Search for the cell housing the specified text and yield its [x, y] center coordinate. 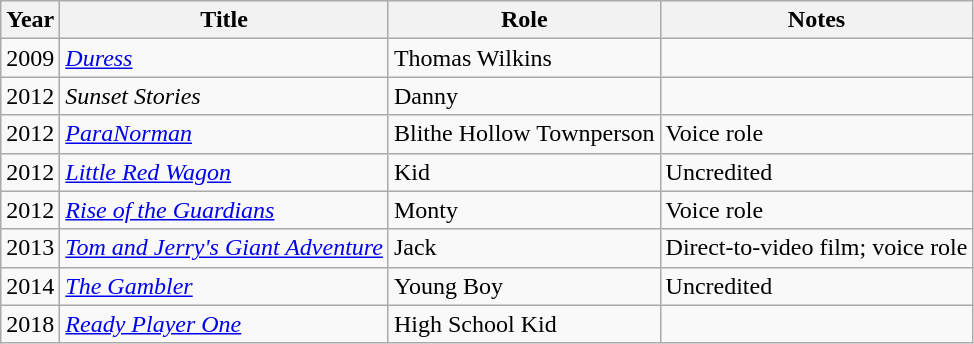
2009 [30, 58]
High School Kid [524, 324]
Title [224, 20]
2014 [30, 286]
The Gambler [224, 286]
Jack [524, 248]
Duress [224, 58]
Ready Player One [224, 324]
Danny [524, 96]
Direct-to-video film; voice role [816, 248]
Rise of the Guardians [224, 210]
Sunset Stories [224, 96]
Little Red Wagon [224, 172]
Young Boy [524, 286]
Role [524, 20]
Year [30, 20]
Blithe Hollow Townperson [524, 134]
ParaNorman [224, 134]
Tom and Jerry's Giant Adventure [224, 248]
Thomas Wilkins [524, 58]
2018 [30, 324]
Notes [816, 20]
Kid [524, 172]
Monty [524, 210]
2013 [30, 248]
